Scan for the cell matching the given text and deliver its (X, Y) coordinate at center. 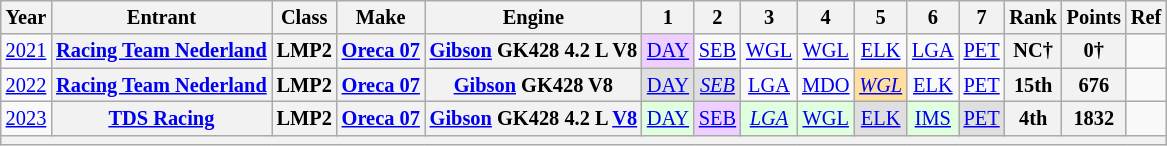
Class (304, 17)
5 (880, 17)
1832 (1094, 118)
2023 (26, 118)
MDO (826, 85)
676 (1094, 85)
Points (1094, 17)
Rank (1034, 17)
Ref (1146, 17)
1 (668, 17)
Make (381, 17)
Year (26, 17)
2022 (26, 85)
4th (1034, 118)
2 (718, 17)
IMS (933, 118)
7 (982, 17)
3 (769, 17)
0† (1094, 51)
Engine (534, 17)
15th (1034, 85)
TDS Racing (161, 118)
4 (826, 17)
2021 (26, 51)
Gibson GK428 V8 (534, 85)
NC† (1034, 51)
6 (933, 17)
Entrant (161, 17)
